Provide the [X, Y] coordinate of the cell's center where the given text is located.  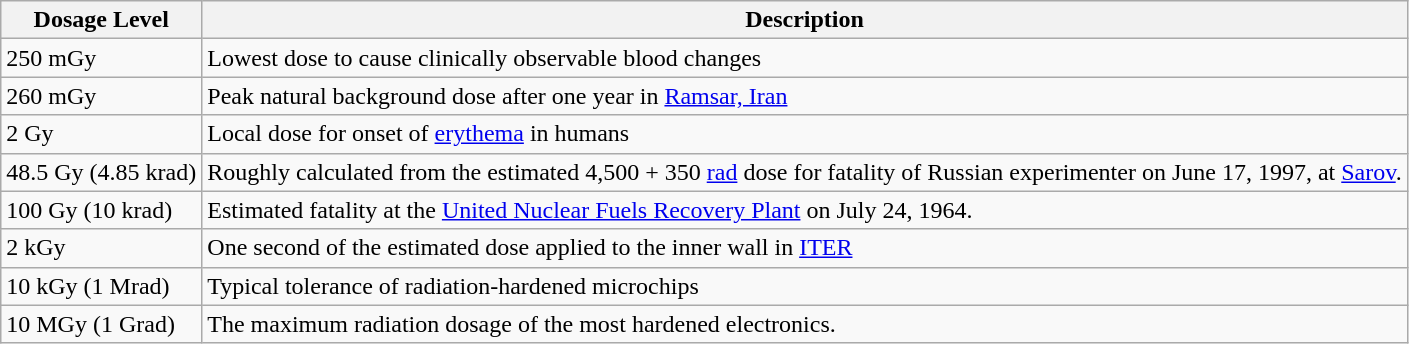
260 mGy [102, 96]
One second of the estimated dose applied to the inner wall in ITER [804, 248]
Local dose for onset of erythema in humans [804, 134]
Typical tolerance of radiation-hardened microchips [804, 286]
2 kGy [102, 248]
Estimated fatality at the United Nuclear Fuels Recovery Plant on July 24, 1964. [804, 210]
10 MGy (1 Grad) [102, 324]
10 kGy (1 Mrad) [102, 286]
100 Gy (10 krad) [102, 210]
48.5 Gy (4.85 krad) [102, 172]
Dosage Level [102, 20]
Roughly calculated from the estimated 4,500 + 350 rad dose for fatality of Russian experimenter on June 17, 1997, at Sarov. [804, 172]
The maximum radiation dosage of the most hardened electronics. [804, 324]
2 Gy [102, 134]
Description [804, 20]
Lowest dose to cause clinically observable blood changes [804, 58]
250 mGy [102, 58]
Peak natural background dose after one year in Ramsar, Iran [804, 96]
